Determine the [X, Y] coordinate at the center of the cell enclosing the given text.  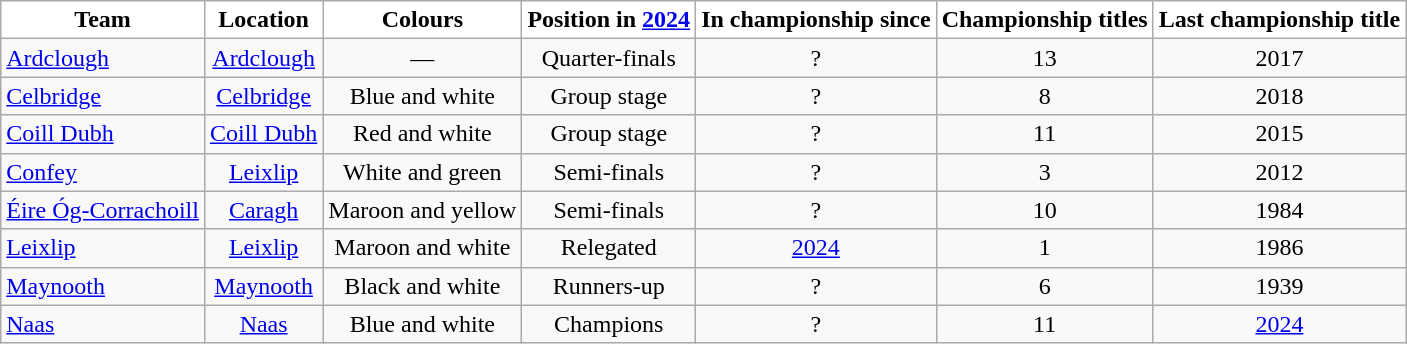
Runners-up [609, 286]
Black and white [422, 286]
8 [1044, 96]
In championship since [816, 20]
White and green [422, 172]
1 [1044, 248]
Championship titles [1044, 20]
1984 [1279, 210]
2018 [1279, 96]
Caragh [263, 210]
Red and white [422, 134]
Team [103, 20]
Relegated [609, 248]
2017 [1279, 58]
Maroon and yellow [422, 210]
Colours [422, 20]
1939 [1279, 286]
3 [1044, 172]
— [422, 58]
Quarter-finals [609, 58]
2012 [1279, 172]
Confey [103, 172]
Last championship title [1279, 20]
Maroon and white [422, 248]
13 [1044, 58]
1986 [1279, 248]
Location [263, 20]
6 [1044, 286]
10 [1044, 210]
Champions [609, 324]
Éire Óg-Corrachoill [103, 210]
2015 [1279, 134]
Position in 2024 [609, 20]
